Return the (X, Y) coordinate for the center point of the cell that contains the specified text.  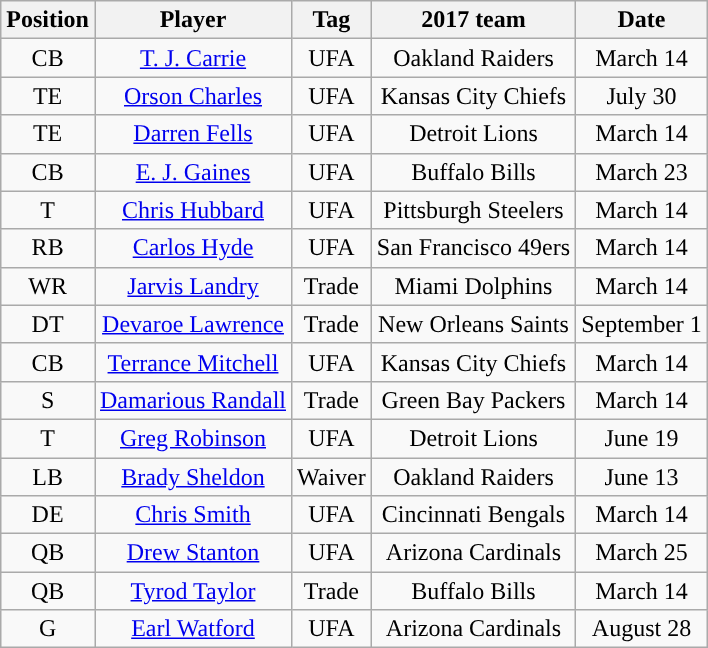
Tyrod Taylor (192, 591)
Player (192, 20)
New Orleans Saints (473, 324)
June 19 (642, 438)
Earl Watford (192, 629)
RB (48, 248)
March 23 (642, 172)
DT (48, 324)
July 30 (642, 96)
Position (48, 20)
LB (48, 477)
2017 team (473, 20)
Date (642, 20)
Greg Robinson (192, 438)
June 13 (642, 477)
Chris Hubbard (192, 210)
Jarvis Landry (192, 286)
September 1 (642, 324)
Devaroe Lawrence (192, 324)
Terrance Mitchell (192, 362)
Cincinnati Bengals (473, 515)
Chris Smith (192, 515)
WR (48, 286)
Pittsburgh Steelers (473, 210)
August 28 (642, 629)
Darren Fells (192, 134)
G (48, 629)
DE (48, 515)
Drew Stanton (192, 553)
Green Bay Packers (473, 400)
Carlos Hyde (192, 248)
Tag (332, 20)
Brady Sheldon (192, 477)
March 25 (642, 553)
T. J. Carrie (192, 58)
Waiver (332, 477)
S (48, 400)
Miami Dolphins (473, 286)
Damarious Randall (192, 400)
San Francisco 49ers (473, 248)
Orson Charles (192, 96)
E. J. Gaines (192, 172)
